Detect which cell encompasses the target text, then output its (X, Y) center coordinate. 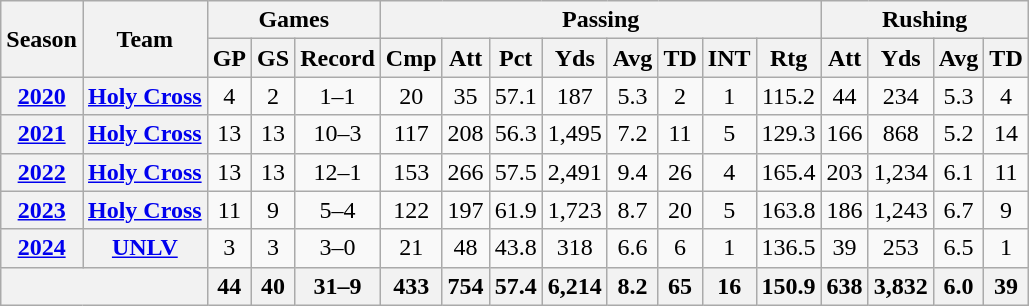
6.1 (958, 172)
433 (411, 286)
115.2 (788, 96)
2022 (42, 172)
26 (680, 172)
GP (229, 58)
638 (844, 286)
31–9 (338, 286)
186 (844, 210)
166 (844, 134)
1,234 (900, 172)
187 (574, 96)
35 (466, 96)
65 (680, 286)
9.4 (632, 172)
21 (411, 248)
Cmp (411, 58)
57.5 (516, 172)
Passing (600, 20)
40 (274, 286)
318 (574, 248)
2021 (42, 134)
Rtg (788, 58)
122 (411, 210)
57.4 (516, 286)
5.2 (958, 134)
43.8 (516, 248)
48 (466, 248)
UNLV (144, 248)
Rushing (924, 20)
Season (42, 39)
754 (466, 286)
12–1 (338, 172)
6.7 (958, 210)
2020 (42, 96)
3,832 (900, 286)
Pct (516, 58)
253 (900, 248)
8.2 (632, 286)
208 (466, 134)
1,243 (900, 210)
6,214 (574, 286)
Games (294, 20)
129.3 (788, 134)
Team (144, 39)
234 (900, 96)
5–4 (338, 210)
153 (411, 172)
10–3 (338, 134)
2023 (42, 210)
1,495 (574, 134)
6.5 (958, 248)
8.7 (632, 210)
6.0 (958, 286)
7.2 (632, 134)
1–1 (338, 96)
6.6 (632, 248)
150.9 (788, 286)
163.8 (788, 210)
197 (466, 210)
117 (411, 134)
61.9 (516, 210)
INT (729, 58)
57.1 (516, 96)
16 (729, 286)
GS (274, 58)
3–0 (338, 248)
165.4 (788, 172)
Record (338, 58)
2,491 (574, 172)
868 (900, 134)
1,723 (574, 210)
266 (466, 172)
14 (1006, 134)
6 (680, 248)
136.5 (788, 248)
56.3 (516, 134)
2024 (42, 248)
203 (844, 172)
